Scan for the cell matching the given text and deliver its [x, y] coordinate at center. 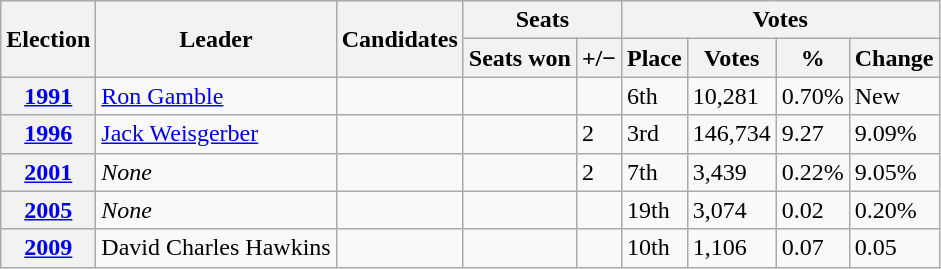
Ron Gamble [216, 96]
19th [654, 210]
3,439 [732, 172]
9.09% [894, 134]
New [894, 96]
Jack Weisgerber [216, 134]
Election [48, 39]
David Charles Hawkins [216, 248]
1991 [48, 96]
0.70% [812, 96]
0.05 [894, 248]
Candidates [400, 39]
10,281 [732, 96]
1996 [48, 134]
2005 [48, 210]
% [812, 58]
Seats [542, 20]
3,074 [732, 210]
1,106 [732, 248]
Place [654, 58]
3rd [654, 134]
0.07 [812, 248]
9.27 [812, 134]
9.05% [894, 172]
10th [654, 248]
6th [654, 96]
+/− [598, 58]
Seats won [520, 58]
Change [894, 58]
Leader [216, 39]
7th [654, 172]
0.22% [812, 172]
146,734 [732, 134]
2001 [48, 172]
0.02 [812, 210]
2009 [48, 248]
0.20% [894, 210]
